Scan for the cell matching the given text and deliver its (x, y) coordinate at center. 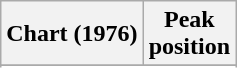
Chart (1976) (72, 34)
Peakposition (189, 34)
